Detect which cell encompasses the target text, then output its [x, y] center coordinate. 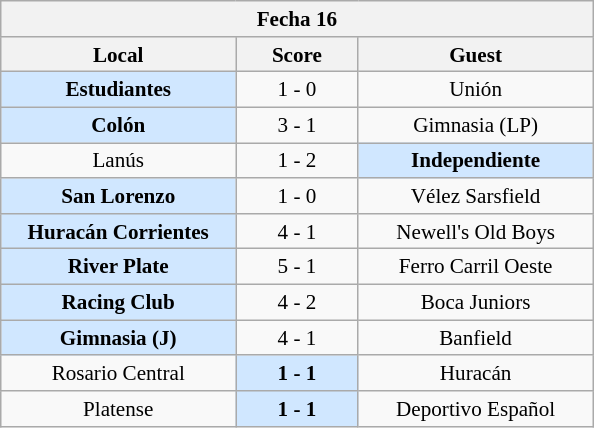
Lanús [118, 160]
Banfield [476, 338]
Guest [476, 54]
Independiente [476, 160]
Ferro Carril Oeste [476, 266]
Fecha 16 [297, 18]
Newell's Old Boys [476, 230]
1 - 2 [297, 160]
Estudiantes [118, 90]
Rosario Central [118, 372]
Gimnasia (LP) [476, 124]
Unión [476, 90]
River Plate [118, 266]
Score [297, 54]
5 - 1 [297, 266]
Colón [118, 124]
Racing Club [118, 302]
Boca Juniors [476, 302]
Platense [118, 408]
Local [118, 54]
Deportivo Español [476, 408]
3 - 1 [297, 124]
4 - 2 [297, 302]
Huracán [476, 372]
Gimnasia (J) [118, 338]
San Lorenzo [118, 196]
Huracán Corrientes [118, 230]
Vélez Sarsfield [476, 196]
